Determine the (X, Y) coordinate at the center of the cell enclosing the given text.  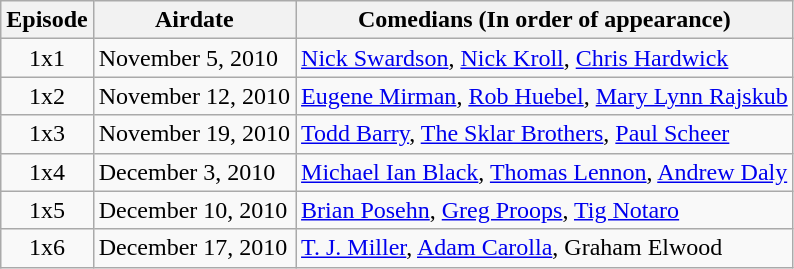
1x1 (47, 58)
T. J. Miller, Adam Carolla, Graham Elwood (545, 248)
1x5 (47, 210)
1x4 (47, 172)
December 17, 2010 (194, 248)
Episode (47, 20)
Nick Swardson, Nick Kroll, Chris Hardwick (545, 58)
1x2 (47, 96)
Comedians (In order of appearance) (545, 20)
Todd Barry, The Sklar Brothers, Paul Scheer (545, 134)
November 19, 2010 (194, 134)
1x6 (47, 248)
November 12, 2010 (194, 96)
November 5, 2010 (194, 58)
Eugene Mirman, Rob Huebel, Mary Lynn Rajskub (545, 96)
Michael Ian Black, Thomas Lennon, Andrew Daly (545, 172)
Brian Posehn, Greg Proops, Tig Notaro (545, 210)
December 3, 2010 (194, 172)
Airdate (194, 20)
1x3 (47, 134)
December 10, 2010 (194, 210)
